Return (X, Y) of the center of cell containing provided text 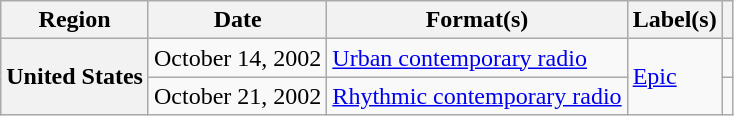
United States (75, 77)
Date (237, 20)
Region (75, 20)
October 14, 2002 (237, 58)
Label(s) (674, 20)
Rhythmic contemporary radio (477, 96)
October 21, 2002 (237, 96)
Epic (674, 77)
Urban contemporary radio (477, 58)
Format(s) (477, 20)
